Return the (x, y) coordinate for the center point of the cell that contains the specified text.  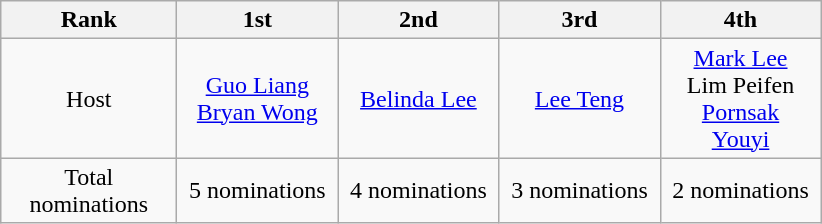
1st (258, 20)
Total nominations (89, 190)
Guo LiangBryan Wong (258, 98)
Lee Teng (580, 98)
4th (740, 20)
2nd (418, 20)
5 nominations (258, 190)
3rd (580, 20)
Belinda Lee (418, 98)
4 nominations (418, 190)
Mark LeeLim PeifenPornsakYouyi (740, 98)
Host (89, 98)
Rank (89, 20)
2 nominations (740, 190)
3 nominations (580, 190)
